Scan for the cell matching the given text and deliver its (X, Y) coordinate at center. 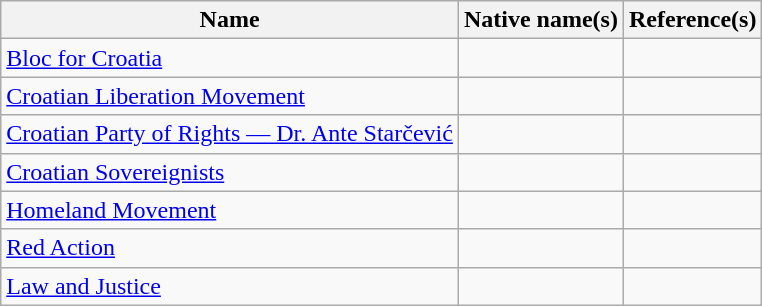
Reference(s) (692, 20)
Croatian Liberation Movement (230, 96)
Native name(s) (540, 20)
Croatian Sovereignists (230, 172)
Name (230, 20)
Homeland Movement (230, 210)
Croatian Party of Rights — Dr. Ante Starčević (230, 134)
Bloc for Croatia (230, 58)
Red Action (230, 248)
Law and Justice (230, 286)
